From the cell containing the given text, extract its center point as [x, y] coordinate. 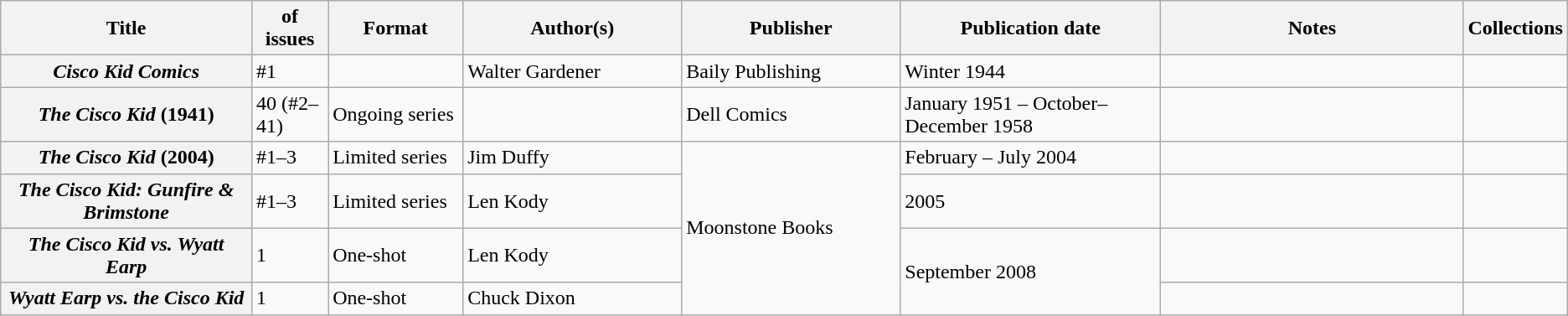
#1 [290, 71]
September 2008 [1030, 272]
Publication date [1030, 28]
The Cisco Kid: Gunfire & Brimstone [126, 201]
Format [395, 28]
of issues [290, 28]
January 1951 – October–December 1958 [1030, 114]
40 (#2–41) [290, 114]
Chuck Dixon [573, 298]
Jim Duffy [573, 158]
Author(s) [573, 28]
Winter 1944 [1030, 71]
Ongoing series [395, 114]
Notes [1312, 28]
February – July 2004 [1030, 158]
The Cisco Kid vs. Wyatt Earp [126, 255]
Collections [1515, 28]
Moonstone Books [791, 228]
2005 [1030, 201]
Baily Publishing [791, 71]
Walter Gardener [573, 71]
Publisher [791, 28]
Title [126, 28]
The Cisco Kid (1941) [126, 114]
The Cisco Kid (2004) [126, 158]
Cisco Kid Comics [126, 71]
Wyatt Earp vs. the Cisco Kid [126, 298]
Dell Comics [791, 114]
